Return the [x, y] coordinate for the center point of the cell that contains the specified text.  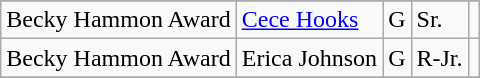
R-Jr. [440, 58]
Sr. [440, 20]
Erica Johnson [309, 58]
Cece Hooks [309, 20]
